Capture the cell that displays the provided text and extract its (x, y) central coordinate. 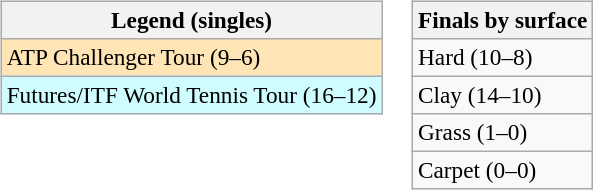
Legend (singles) (192, 20)
ATP Challenger Tour (9–6) (192, 57)
Finals by surface (503, 20)
Futures/ITF World Tennis Tour (16–12) (192, 95)
Clay (14–10) (503, 95)
Carpet (0–0) (503, 171)
Hard (10–8) (503, 57)
Grass (1–0) (503, 133)
